Identify which cell holds the provided text, then report its [X, Y] central coordinate. 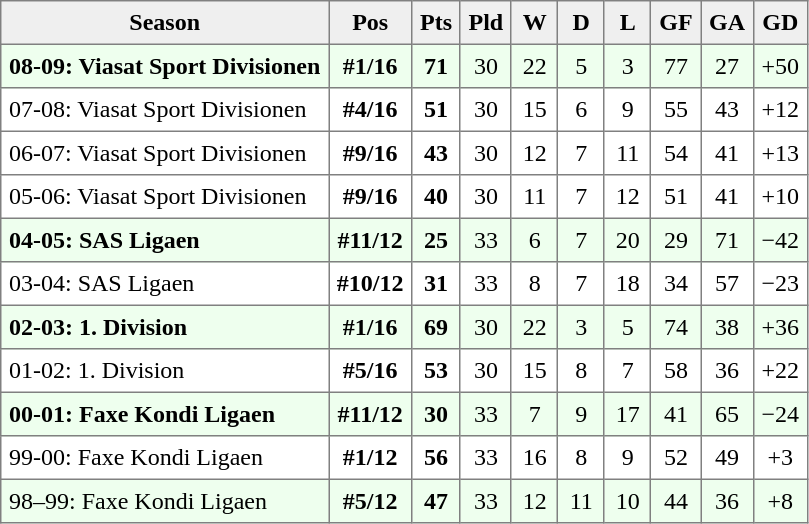
GD [780, 23]
GA [727, 23]
25 [436, 240]
06-07: Viasat Sport Divisionen [165, 153]
29 [676, 240]
77 [676, 66]
20 [627, 240]
27 [727, 66]
Pld [486, 23]
65 [727, 414]
49 [727, 458]
+13 [780, 153]
01-02: 1. Division [165, 371]
17 [627, 414]
31 [436, 284]
+3 [780, 458]
+36 [780, 327]
#4/16 [370, 110]
00-01: Faxe Kondi Ligaen [165, 414]
99-00: Faxe Kondi Ligaen [165, 458]
02-03: 1. Division [165, 327]
10 [627, 501]
+50 [780, 66]
+22 [780, 371]
98–99: Faxe Kondi Ligaen [165, 501]
34 [676, 284]
−24 [780, 414]
Pts [436, 23]
55 [676, 110]
05-06: Viasat Sport Divisionen [165, 197]
69 [436, 327]
44 [676, 501]
−42 [780, 240]
08-09: Viasat Sport Divisionen [165, 66]
Pos [370, 23]
03-04: SAS Ligaen [165, 284]
40 [436, 197]
58 [676, 371]
#5/12 [370, 501]
Season [165, 23]
38 [727, 327]
L [627, 23]
D [581, 23]
53 [436, 371]
#5/16 [370, 371]
52 [676, 458]
#10/12 [370, 284]
54 [676, 153]
07-08: Viasat Sport Divisionen [165, 110]
57 [727, 284]
+8 [780, 501]
#1/12 [370, 458]
47 [436, 501]
56 [436, 458]
+12 [780, 110]
W [534, 23]
74 [676, 327]
+10 [780, 197]
18 [627, 284]
GF [676, 23]
16 [534, 458]
04-05: SAS Ligaen [165, 240]
−23 [780, 284]
